Pinpoint the cell where the given text exists, returning its [X, Y] midpoint coordinate. 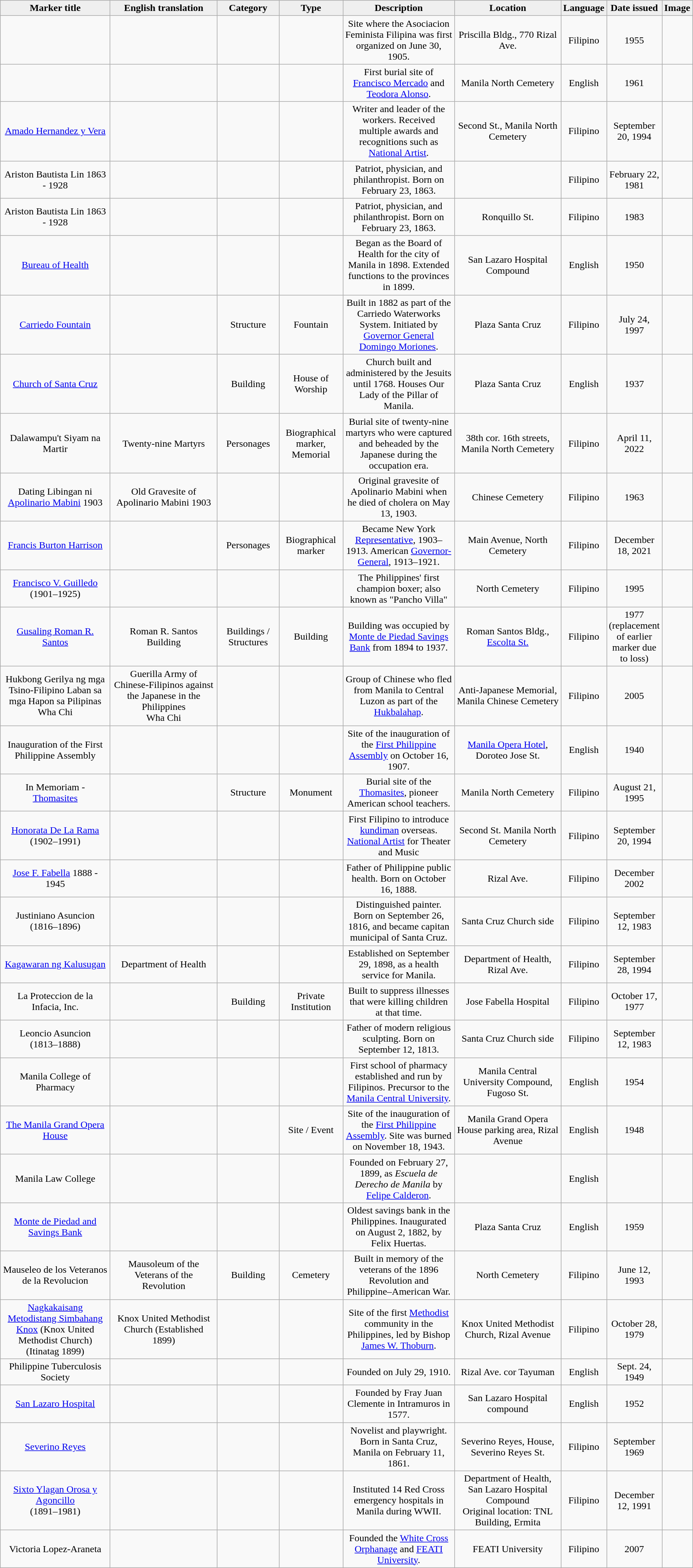
Jose Fabella Hospital [508, 1001]
Mauseleo de los Veteranos de la Revolucion [55, 1275]
Began as the Board of Health for the city of Manila in 1898. Extended functions to the provinces in 1899. [399, 265]
Description [399, 8]
June 12, 1993 [634, 1275]
Site of the first Methodist community in the Philippines, led by Bishop James W. Thoburn. [399, 1329]
Site of the inauguration of the First Philippine Assembly on October 16, 1907. [399, 750]
Dalawampu't Siyam na Martir [55, 443]
Knox United Methodist Church (Established 1899) [164, 1329]
1952 [634, 1404]
The Manila Grand Opera House [55, 1130]
Cemetery [311, 1275]
1977 (replacement of earlier marker due to loss) [634, 637]
Hukbong Gerilya ng mga Tsino-Filipino Laban sa mga Hapon sa Pilipinas Wha Chi [55, 696]
1940 [634, 750]
1950 [634, 265]
Inauguration of the First Philippine Assembly [55, 750]
Built in memory of the veterans of the 1896 Revolution and Philippine–American War. [399, 1275]
Severino Reyes, House, Severino Reyes St. [508, 1447]
Instituted 14 Red Cross emergency hospitals in Manila during WWII. [399, 1501]
Church of Santa Cruz [55, 384]
Site / Event [311, 1130]
Founded the White Cross Orphanage and FEATI University. [399, 1549]
Date issued [634, 8]
Old Gravesite of Apolinario Mabini 1903 [164, 497]
Leoncio Asuncion (1813–1888) [55, 1039]
Type [311, 8]
August 21, 1995 [634, 793]
1961 [634, 83]
Sixto Ylagan Orosa y Agoncillo(1891–1981) [55, 1501]
September 1969 [634, 1447]
Site where the Asociacion Feminista Filipina was first organized on June 30, 1905. [399, 40]
Nagkakaisang Metodistang Simbahang Knox (Knox United Methodist Church) (Itinatag 1899) [55, 1329]
February 22, 1981 [634, 180]
Burial site of the Thomasites, pioneer American school teachers. [399, 793]
December 12, 1991 [634, 1501]
2007 [634, 1549]
Francis Burton Harrison [55, 545]
Justiniano Asuncion (1816–1896) [55, 921]
The Philippines' first champion boxer; also known as "Pancho Villa" [399, 588]
Anti-Japanese Memorial, Manila Chinese Cemetery [508, 696]
1954 [634, 1082]
Monument [311, 793]
Language [584, 8]
Manila Law College [55, 1179]
Guerilla Army of Chinese-Filipinos against the Japanese in the PhilippinesWha Chi [164, 696]
Jose F. Fabella 1888 - 1945 [55, 878]
Oldest savings bank in the Philippines. Inaugurated on August 2, 1882, by Felix Huertas. [399, 1226]
Philippine Tuberculosis Society [55, 1372]
Category [248, 8]
Founded by Fray Juan Clemente in Intramuros in 1577. [399, 1404]
Manila College of Pharmacy [55, 1082]
Department of Health, San Lazaro Hospital CompoundOriginal location: TNL Building, Ermita [508, 1501]
Original gravesite of Apolinario Mabini when he died of cholera on May 13, 1903. [399, 497]
Father of modern religious sculpting. Born on September 12, 1813. [399, 1039]
La Proteccion de la Infacia, Inc. [55, 1001]
Writer and leader of the workers. Received multiple awards and recognitions such as National Artist. [399, 131]
Kagawaran ng Kalusugan [55, 964]
Marker title [55, 8]
Department of Health [164, 964]
Priscilla Bldg., 770 Rizal Ave. [508, 40]
Sept. 24, 1949 [634, 1372]
Carriedo Fountain [55, 324]
Twenty-nine Martyrs [164, 443]
Honorata De La Rama(1902–1991) [55, 836]
Father of Philippine public health. Born on October 16, 1888. [399, 878]
Fountain [311, 324]
Group of Chinese who fled from Manila to Central Luzon as part of the Hukbalahap. [399, 696]
Location [508, 8]
English translation [164, 8]
April 11, 2022 [634, 443]
Roman R. Santos Building [164, 637]
Rizal Ave. [508, 878]
38th cor. 16th streets, Manila North Cemetery [508, 443]
Manila Opera Hotel, Doroteo Jose St. [508, 750]
July 24, 1997 [634, 324]
Ronquillo St. [508, 217]
Founded on July 29, 1910. [399, 1372]
1955 [634, 40]
Building was occupied by Monte de Piedad Savings Bank from 1894 to 1937. [399, 637]
Image [677, 8]
Built in 1882 as part of the Carriedo Waterworks System. Initiated by Governor General Domingo Moriones. [399, 324]
Became New York Representative, 1903–1913. American Governor-General, 1913–1921. [399, 545]
September 28, 1994 [634, 964]
Second St., Manila North Cemetery [508, 131]
Chinese Cemetery [508, 497]
1995 [634, 588]
Novelist and playwright. Born in Santa Cruz, Manila on February 11, 1861. [399, 1447]
Main Avenue, North Cemetery [508, 545]
Founded on February 27, 1899, as Escuela de Derecho de Manila by Felipe Calderon. [399, 1179]
First burial site of Francisco Mercado and Teodora Alonso. [399, 83]
San Lazaro Hospital [55, 1404]
Built to suppress illnesses that were killing children at that time. [399, 1001]
Biographical marker [311, 545]
December 18, 2021 [634, 545]
Severino Reyes [55, 1447]
Roman Santos Bldg., Escolta St. [508, 637]
Gusaling Roman R. Santos [55, 637]
Established on September 29, 1898, as a health service for Manila. [399, 964]
October 28, 1979 [634, 1329]
San Lazaro Hospital compound [508, 1404]
Second St. Manila North Cemetery [508, 836]
Biographical marker, Memorial [311, 443]
Distinguished painter. Born on September 26, 1816, and became capitan municipal of Santa Cruz. [399, 921]
Rizal Ave. cor Tayuman [508, 1372]
Department of Health, Rizal Ave. [508, 964]
Amado Hernandez y Vera [55, 131]
House of Worship [311, 384]
FEATI University [508, 1549]
1937 [634, 384]
Mausoleum of the Veterans of the Revolution [164, 1275]
San Lazaro Hospital Compound [508, 265]
Victoria Lopez-Araneta [55, 1549]
Burial site of twenty-nine martyrs who were captured and beheaded by the Japanese during the occupation era. [399, 443]
Site of the inauguration of the First Philippine Assembly. Site was burned on November 18, 1943. [399, 1130]
First Filipino to introduce kundiman overseas. National Artist for Theater and Music [399, 836]
1963 [634, 497]
Church built and administered by the Jesuits until 1768. Houses Our Lady of the Pillar of Manila. [399, 384]
Dating Libingan ni Apolinario Mabini 1903 [55, 497]
Private Institution [311, 1001]
1983 [634, 217]
First school of pharmacy established and run by Filipinos. Precursor to the Manila Central University. [399, 1082]
1959 [634, 1226]
October 17, 1977 [634, 1001]
2005 [634, 696]
In Memoriam - Thomasites [55, 793]
Bureau of Health [55, 265]
Buildings / Structures [248, 637]
1948 [634, 1130]
Manila Central University Compound, Fugoso St. [508, 1082]
Knox United Methodist Church, Rizal Avenue [508, 1329]
December 2002 [634, 878]
Manila Grand Opera House parking area, Rizal Avenue [508, 1130]
Francisco V. Guilledo(1901–1925) [55, 588]
Monte de Piedad and Savings Bank [55, 1226]
